Capture the cell that displays the provided text and extract its (X, Y) central coordinate. 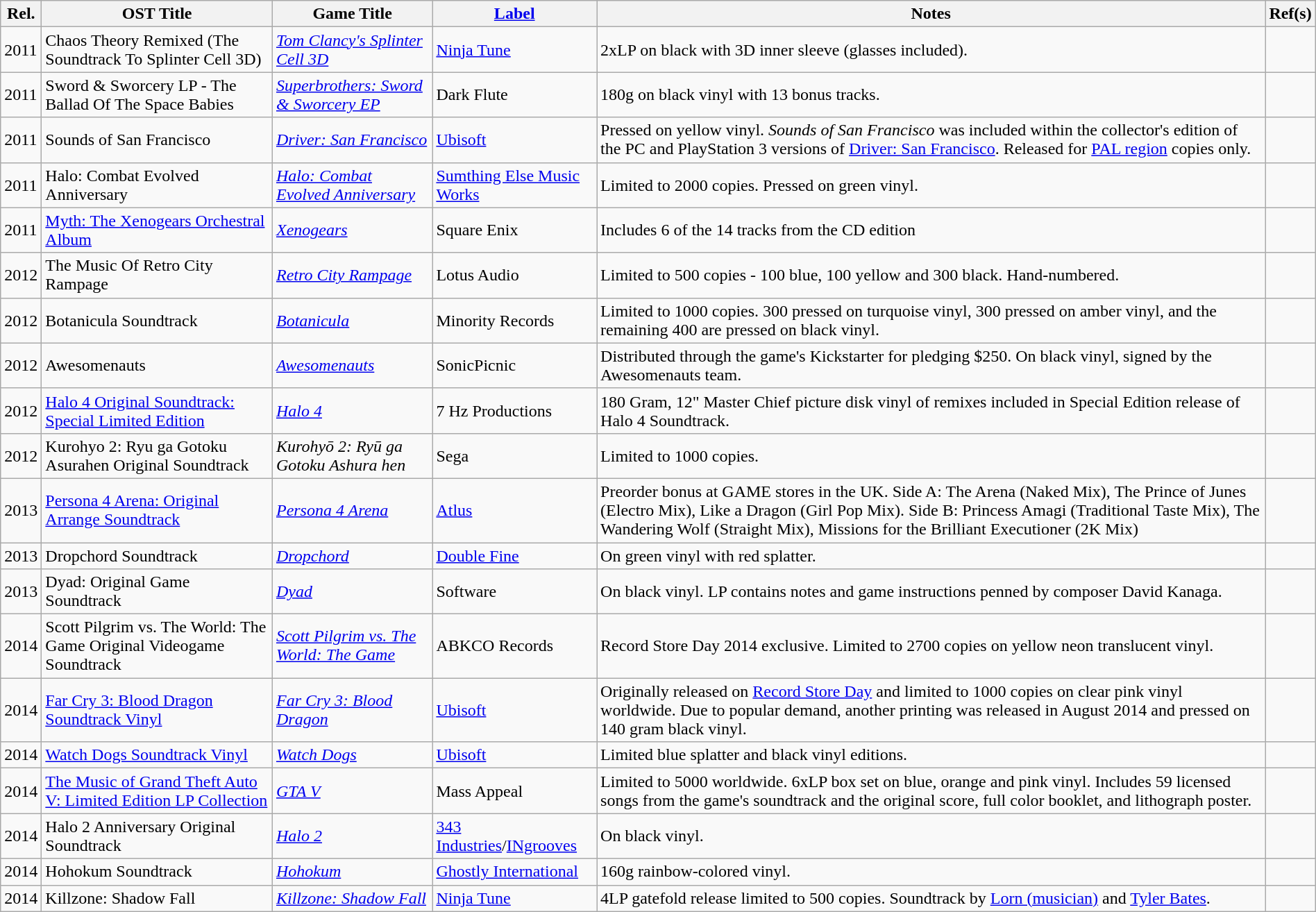
Mass Appeal (515, 791)
Notes (931, 14)
GTA V (352, 791)
Persona 4 Arena: Original Arrange Soundtrack (157, 510)
Limited blue splatter and black vinyl editions. (931, 755)
Limited to 1000 copies. (931, 455)
Chaos Theory Remixed (The Soundtrack To Splinter Cell 3D) (157, 50)
Game Title (352, 14)
Watch Dogs (352, 755)
Limited to 500 copies - 100 blue, 100 yellow and 300 black. Hand-numbered. (931, 275)
Watch Dogs Soundtrack Vinyl (157, 755)
4LP gatefold release limited to 500 copies. Soundtrack by Lorn (musician) and Tyler Bates. (931, 898)
Xenogears (352, 230)
Sumthing Else Music Works (515, 185)
Limited to 1000 copies. 300 pressed on turquoise vinyl, 300 pressed on amber vinyl, and the remaining 400 are pressed on black vinyl. (931, 321)
Tom Clancy's Splinter Cell 3D (352, 50)
Hohokum Soundtrack (157, 872)
Sega (515, 455)
Minority Records (515, 321)
Dropchord (352, 556)
Ref(s) (1290, 14)
2xLP on black with 3D inner sleeve (glasses included). (931, 50)
Botanicula (352, 321)
Botanicula Soundtrack (157, 321)
Halo 2 (352, 836)
Far Cry 3: Blood Dragon (352, 710)
Dyad (352, 591)
Dropchord Soundtrack (157, 556)
Superbrothers: Sword & Sworcery EP (352, 94)
Halo 2 Anniversary Original Soundtrack (157, 836)
On black vinyl. (931, 836)
Sword & Sworcery LP - The Ballad Of The Space Babies (157, 94)
Dyad: Original Game Soundtrack (157, 591)
SonicPicnic (515, 365)
Includes 6 of the 14 tracks from the CD edition (931, 230)
Halo 4 Original Soundtrack: Special Limited Edition (157, 411)
Distributed through the game's Kickstarter for pledging $250. On black vinyl, signed by the Awesomenauts team. (931, 365)
Halo 4 (352, 411)
The Music Of Retro City Rampage (157, 275)
Persona 4 Arena (352, 510)
343 Industries/INgrooves (515, 836)
Rel. (21, 14)
Label (515, 14)
Scott Pilgrim vs. The World: The Game Original Videogame Soundtrack (157, 646)
OST Title (157, 14)
180 Gram, 12" Master Chief picture disk vinyl of remixes included in Special Edition release of Halo 4 Soundtrack. (931, 411)
Sounds of San Francisco (157, 140)
Dark Flute (515, 94)
Record Store Day 2014 exclusive. Limited to 2700 copies on yellow neon translucent vinyl. (931, 646)
Double Fine (515, 556)
On black vinyl. LP contains notes and game instructions penned by composer David Kanaga. (931, 591)
Far Cry 3: Blood Dragon Soundtrack Vinyl (157, 710)
Scott Pilgrim vs. The World: The Game (352, 646)
180g on black vinyl with 13 bonus tracks. (931, 94)
ABKCO Records (515, 646)
Driver: San Francisco (352, 140)
Atlus (515, 510)
Square Enix (515, 230)
Software (515, 591)
Limited to 2000 copies. Pressed on green vinyl. (931, 185)
The Music of Grand Theft Auto V: Limited Edition LP Collection (157, 791)
160g rainbow-colored vinyl. (931, 872)
7 Hz Productions (515, 411)
Retro City Rampage (352, 275)
Ghostly International (515, 872)
Myth: The Xenogears Orchestral Album (157, 230)
Hohokum (352, 872)
Kurohyo 2: Ryu ga Gotoku Asurahen Original Soundtrack (157, 455)
Kurohyō 2: Ryū ga Gotoku Ashura hen (352, 455)
On green vinyl with red splatter. (931, 556)
Lotus Audio (515, 275)
